Find where the given text appears and provide that cell's center as [X, Y] coordinate. 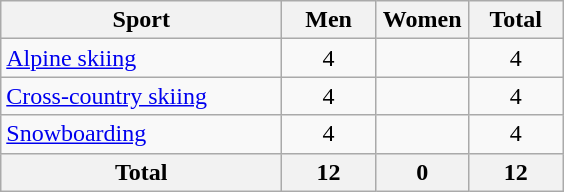
Men [329, 20]
Cross-country skiing [142, 96]
Snowboarding [142, 134]
Sport [142, 20]
Women [422, 20]
Alpine skiing [142, 58]
0 [422, 172]
